Output the (x, y) coordinate of the center of the cell containing the given text.  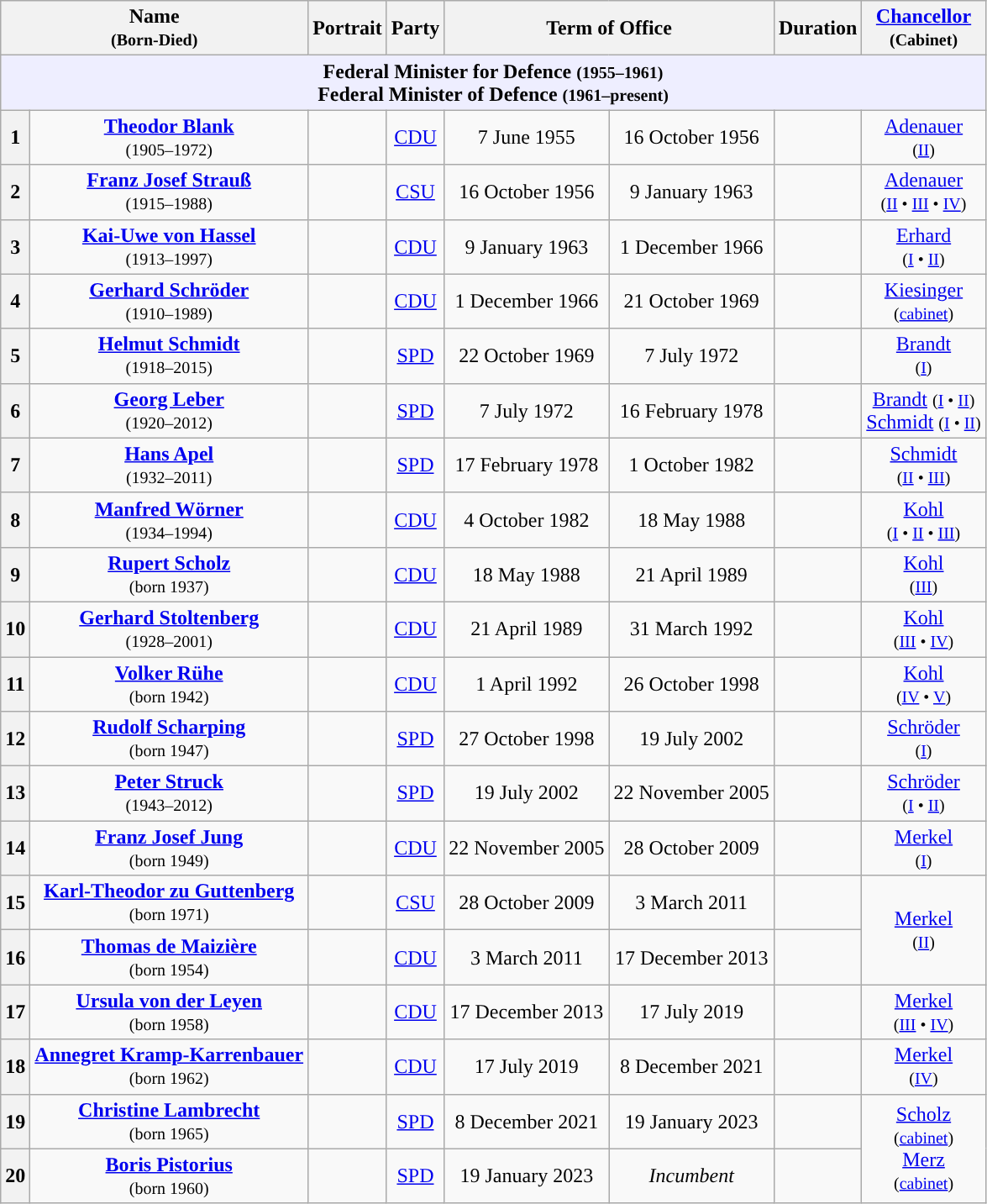
Gerhard Schröder(1910–1989) (170, 301)
Kohl(III • IV) (924, 628)
17 February 1978 (527, 465)
Adenauer(II • III • IV) (924, 192)
22 October 1969 (527, 356)
Portrait (348, 29)
7 June 1955 (527, 138)
4 October 1982 (527, 519)
14 (15, 849)
21 October 1969 (691, 301)
Merkel(IV) (924, 1067)
9 (15, 575)
Schröder(I) (924, 739)
Manfred Wörner(1934–1994) (170, 519)
Schmidt(II • III) (924, 465)
Boris Pistorius(born 1960) (170, 1176)
Peter Struck(1943–2012) (170, 793)
4 (15, 301)
18 (15, 1067)
Scholz(cabinet)Merz(cabinet) (924, 1149)
Merkel(II) (924, 930)
2 (15, 192)
3 (15, 247)
17 (15, 1012)
Hans Apel(1932–2011) (170, 465)
Schröder(I • II) (924, 793)
Ursula von der Leyen(born 1958) (170, 1012)
Incumbent (691, 1176)
26 October 1998 (691, 684)
1 (15, 138)
Duration (817, 29)
Theodor Blank(1905–1972) (170, 138)
27 October 1998 (527, 739)
Adenauer(II) (924, 138)
1 October 1982 (691, 465)
11 (15, 684)
6 (15, 410)
Kai-Uwe von Hassel(1913–1997) (170, 247)
Gerhard Stoltenberg(1928–2001) (170, 628)
15 (15, 902)
8 (15, 519)
Merkel(III • IV) (924, 1012)
Chancellor(Cabinet) (924, 29)
Rupert Scholz(born 1937) (170, 575)
20 (15, 1176)
1 April 1992 (527, 684)
13 (15, 793)
Franz Josef Strauß(1915–1988) (170, 192)
Volker Rühe(born 1942) (170, 684)
31 March 1992 (691, 628)
5 (15, 356)
Christine Lambrecht(born 1965) (170, 1121)
Erhard(I • II) (924, 247)
Term of Office (610, 29)
Karl-Theodor zu Guttenberg(born 1971) (170, 902)
16 February 1978 (691, 410)
Name(Born-Died) (155, 29)
12 (15, 739)
Kohl(IV • V) (924, 684)
Brandt(I) (924, 356)
Kiesinger(cabinet) (924, 301)
19 (15, 1121)
10 (15, 628)
Kohl(I • II • III) (924, 519)
Thomas de Maizière(born 1954) (170, 958)
Georg Leber(1920–2012) (170, 410)
Brandt (I • II) Schmidt (I • II) (924, 410)
7 (15, 465)
Kohl(III) (924, 575)
Federal Minister for Defence (1955–1961)Federal Minister of Defence (1961–present) (494, 82)
Franz Josef Jung(born 1949) (170, 849)
16 (15, 958)
Party (415, 29)
Merkel(I) (924, 849)
Rudolf Scharping(born 1947) (170, 739)
Annegret Kramp-Karrenbauer(born 1962) (170, 1067)
Helmut Schmidt(1918–2015) (170, 356)
